Return [X, Y] of the center of cell containing provided text 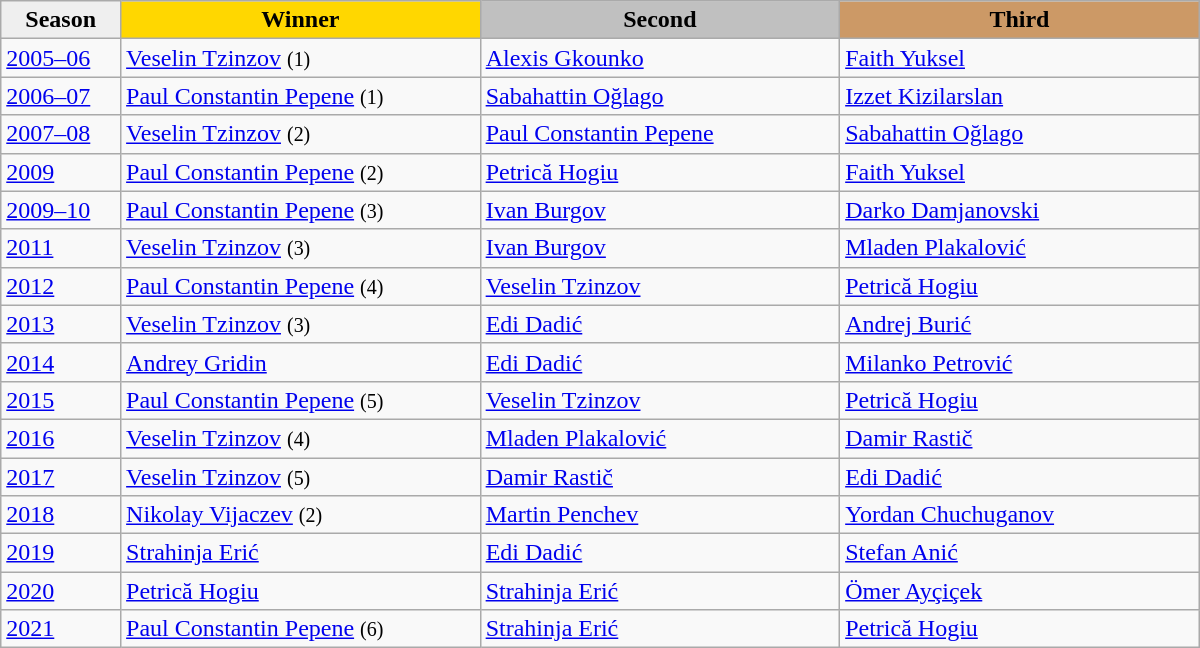
Veselin Tzinzov (1) [301, 58]
Paul Constantin Pepene (4) [301, 286]
Izzet Kizilarslan [1020, 96]
Alexis Gkounko [660, 58]
Veselin Tzinzov (4) [301, 438]
2013 [61, 324]
2009 [61, 172]
Paul Constantin Pepene [660, 134]
Winner [301, 20]
Andrej Burić [1020, 324]
2020 [61, 591]
2018 [61, 515]
Veselin Tzinzov (2) [301, 134]
Third [1020, 20]
2006–07 [61, 96]
Paul Constantin Pepene (5) [301, 400]
2011 [61, 248]
2012 [61, 286]
Paul Constantin Pepene (6) [301, 629]
2014 [61, 362]
2007–08 [61, 134]
Paul Constantin Pepene (3) [301, 210]
2015 [61, 400]
Season [61, 20]
2017 [61, 477]
Yordan Chuchuganov [1020, 515]
2019 [61, 553]
Martin Penchev [660, 515]
2021 [61, 629]
Milanko Petrović [1020, 362]
Ömer Ayçiçek [1020, 591]
Paul Constantin Pepene (2) [301, 172]
Nikolay Vijaczev (2) [301, 515]
Paul Constantin Pepene (1) [301, 96]
Veselin Tzinzov (5) [301, 477]
Stefan Anić [1020, 553]
Second [660, 20]
2005–06 [61, 58]
Andrey Gridin [301, 362]
Darko Damjanovski [1020, 210]
2016 [61, 438]
2009–10 [61, 210]
